Locate the cell with the specified text and output its [x, y] center coordinate. 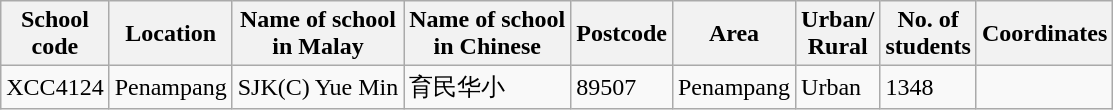
1348 [928, 88]
SJK(C) Yue Min [318, 88]
Urban [838, 88]
Postcode [622, 34]
XCC4124 [55, 88]
Urban/Rural [838, 34]
Location [170, 34]
Coordinates [1044, 34]
Schoolcode [55, 34]
Area [734, 34]
89507 [622, 88]
No. ofstudents [928, 34]
育民华小 [488, 88]
Name of schoolin Chinese [488, 34]
Name of schoolin Malay [318, 34]
